Return the [X, Y] coordinate for the center point of the cell that contains the specified text.  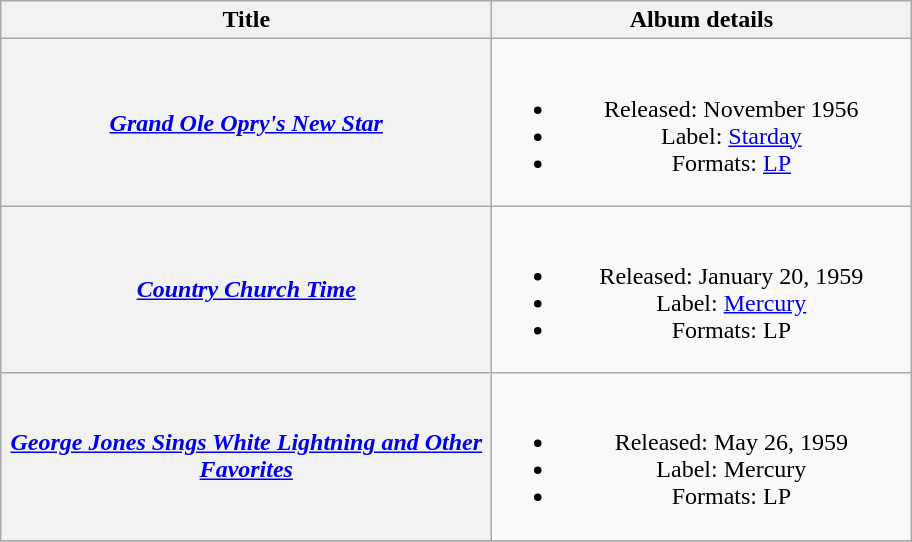
Released: May 26, 1959Label: MercuryFormats: LP [702, 456]
Title [246, 20]
Country Church Time [246, 290]
Album details [702, 20]
George Jones Sings White Lightning and Other Favorites [246, 456]
Released: January 20, 1959Label: MercuryFormats: LP [702, 290]
Grand Ole Opry's New Star [246, 122]
Released: November 1956Label: StardayFormats: LP [702, 122]
